Detect which cell encompasses the target text, then output its (X, Y) center coordinate. 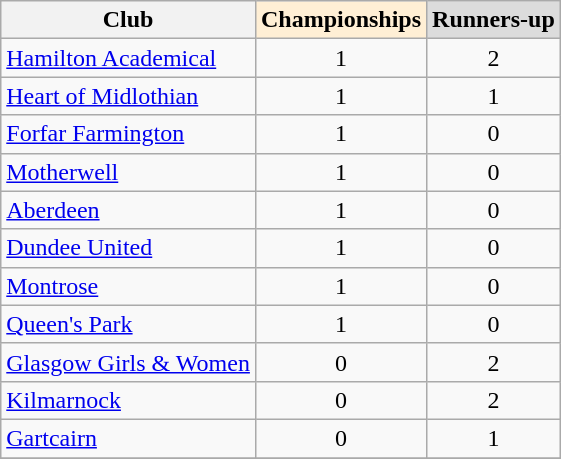
Montrose (128, 286)
Hamilton Academical (128, 58)
Motherwell (128, 172)
Glasgow Girls & Women (128, 362)
Club (128, 20)
Aberdeen (128, 210)
Championships (340, 20)
Queen's Park (128, 324)
Gartcairn (128, 438)
Kilmarnock (128, 400)
Runners-up (494, 20)
Dundee United (128, 248)
Forfar Farmington (128, 134)
Heart of Midlothian (128, 96)
